Search for the cell housing the specified text and yield its [x, y] center coordinate. 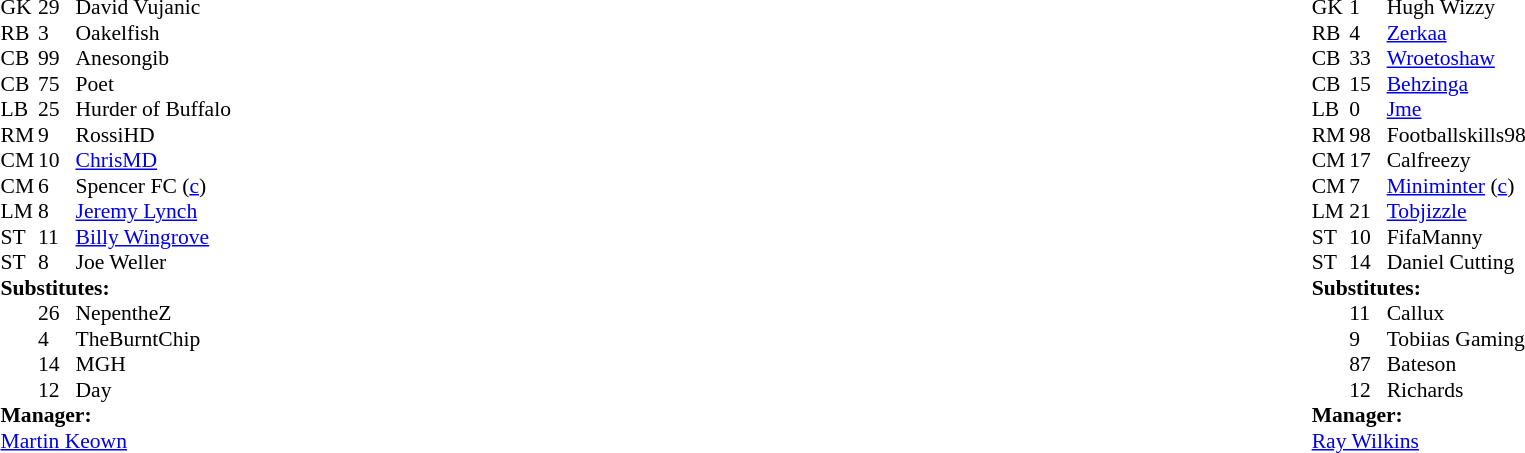
Joe Weller [154, 263]
7 [1368, 186]
Manager: [115, 415]
RossiHD [154, 135]
17 [1368, 161]
Substitutes: [115, 288]
87 [1368, 365]
33 [1368, 59]
3 [57, 33]
Day [154, 390]
15 [1368, 84]
6 [57, 186]
Billy Wingrove [154, 237]
99 [57, 59]
ChrisMD [154, 161]
Anesongib [154, 59]
75 [57, 84]
Spencer FC (c) [154, 186]
NepentheZ [154, 313]
Hurder of Buffalo [154, 109]
0 [1368, 109]
25 [57, 109]
MGH [154, 365]
98 [1368, 135]
Oakelfish [154, 33]
21 [1368, 211]
Poet [154, 84]
TheBurntChip [154, 339]
26 [57, 313]
Jeremy Lynch [154, 211]
